Return [x, y] of the center of cell containing provided text 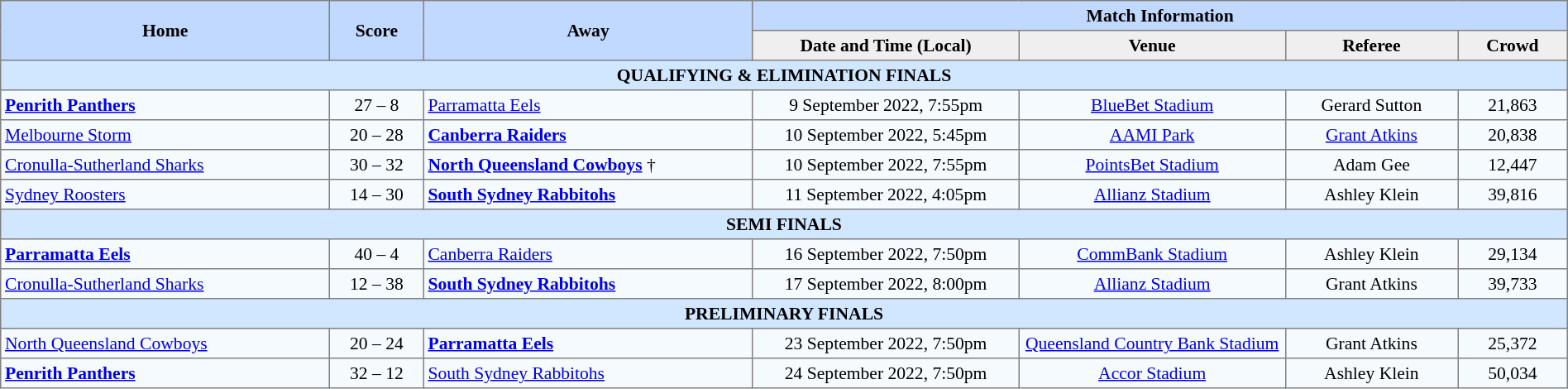
Score [377, 31]
PRELIMINARY FINALS [784, 314]
27 – 8 [377, 105]
20,838 [1513, 135]
CommBank Stadium [1152, 254]
North Queensland Cowboys [165, 343]
SEMI FINALS [784, 224]
40 – 4 [377, 254]
Home [165, 31]
12,447 [1513, 165]
Match Information [1159, 16]
AAMI Park [1152, 135]
20 – 28 [377, 135]
Melbourne Storm [165, 135]
Adam Gee [1371, 165]
23 September 2022, 7:50pm [886, 343]
10 September 2022, 5:45pm [886, 135]
QUALIFYING & ELIMINATION FINALS [784, 75]
14 – 30 [377, 194]
BlueBet Stadium [1152, 105]
17 September 2022, 8:00pm [886, 284]
North Queensland Cowboys † [588, 165]
Accor Stadium [1152, 373]
9 September 2022, 7:55pm [886, 105]
30 – 32 [377, 165]
39,816 [1513, 194]
PointsBet Stadium [1152, 165]
24 September 2022, 7:50pm [886, 373]
32 – 12 [377, 373]
16 September 2022, 7:50pm [886, 254]
50,034 [1513, 373]
Queensland Country Bank Stadium [1152, 343]
Away [588, 31]
Date and Time (Local) [886, 46]
20 – 24 [377, 343]
39,733 [1513, 284]
Gerard Sutton [1371, 105]
11 September 2022, 4:05pm [886, 194]
21,863 [1513, 105]
Venue [1152, 46]
12 – 38 [377, 284]
10 September 2022, 7:55pm [886, 165]
Sydney Roosters [165, 194]
Referee [1371, 46]
25,372 [1513, 343]
Crowd [1513, 46]
29,134 [1513, 254]
